Capture the cell that displays the provided text and extract its [X, Y] central coordinate. 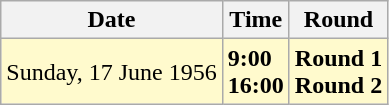
Round [338, 20]
Sunday, 17 June 1956 [112, 72]
Time [256, 20]
9:0016:00 [256, 72]
Date [112, 20]
Round 1Round 2 [338, 72]
